Pinpoint the cell where the given text exists, returning its [X, Y] midpoint coordinate. 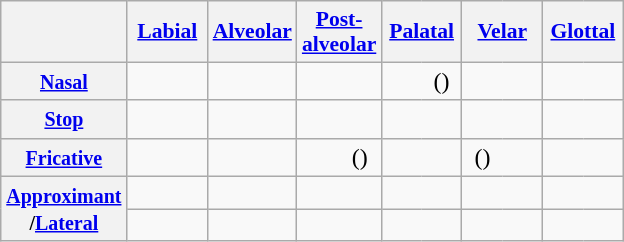
Post-alveolar [339, 32]
Approximant/Lateral [64, 208]
Glottal [584, 32]
Labial [168, 32]
Alveolar [252, 32]
Velar [502, 32]
Palatal [422, 32]
Nasal [64, 81]
Fricative [64, 157]
Stop [64, 119]
